Return [x, y] of the center of cell containing provided text 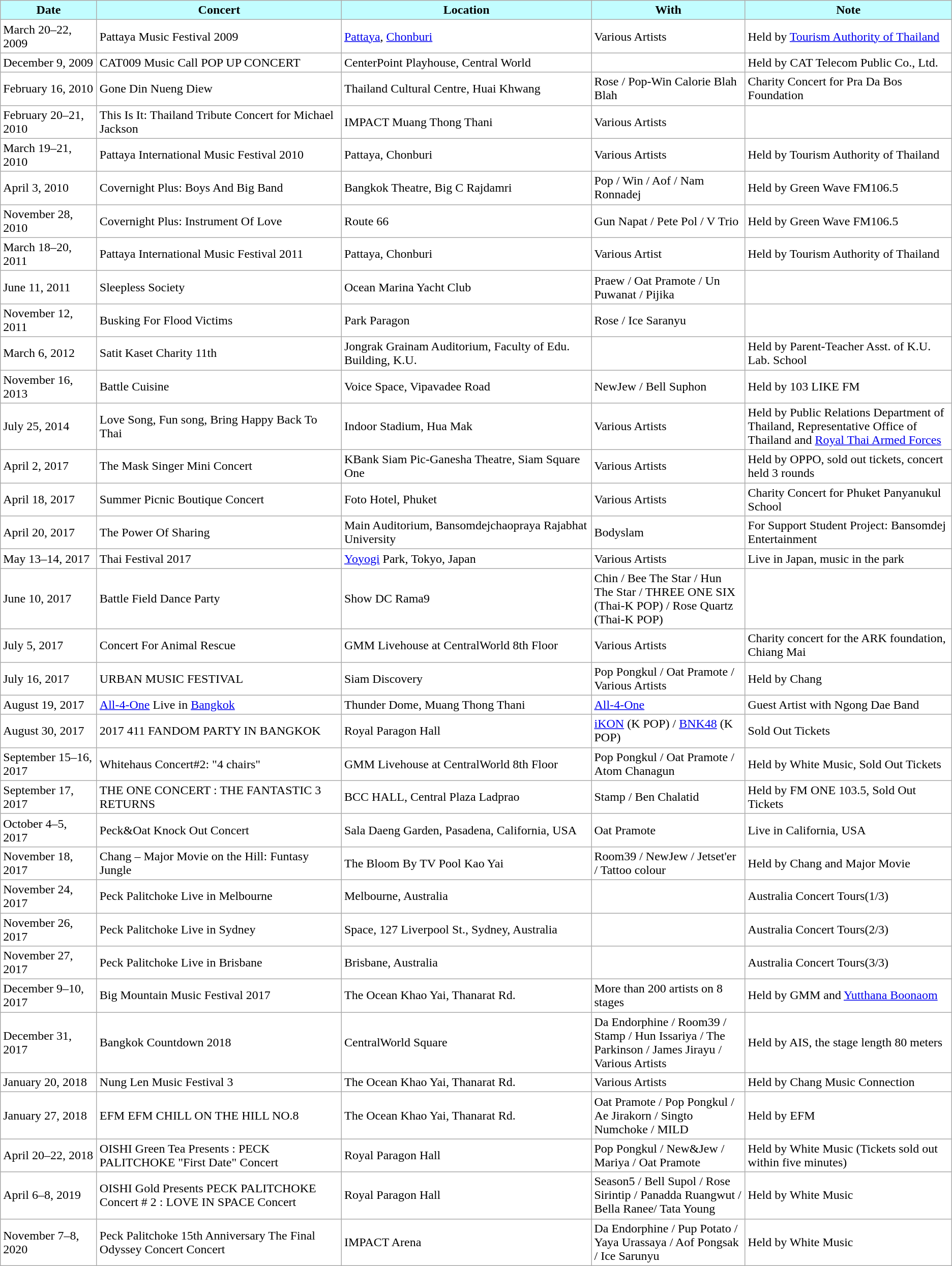
Held by Chang and Major Movie [848, 863]
IMPACT Muang Thong Thani [466, 122]
March 6, 2012 [49, 353]
May 13–14, 2017 [49, 559]
Australia Concert Tours(3/3) [848, 963]
July 25, 2014 [49, 427]
Covernight Plus: Boys And Big Band [219, 188]
Held by White Music, Sold Out Tickets [848, 764]
March 18–20, 2011 [49, 254]
November 12, 2011 [49, 320]
Yoyogi Park, Tokyo, Japan [466, 559]
More than 200 artists on 8 stages [668, 996]
iKON (K POP) / BNK48 (K POP) [668, 731]
Thailand Cultural Centre, Huai Khwang [466, 88]
Ocean Marina Yacht Club [466, 287]
Thunder Dome, Muang Thong Thani [466, 705]
Concert For Animal Rescue [219, 646]
Summer Picnic Boutique Concert [219, 499]
January 27, 2018 [49, 1116]
Live in California, USA [848, 830]
April 6–8, 2019 [49, 1195]
April 3, 2010 [49, 188]
Battle Cuisine [219, 386]
Concert [219, 10]
Date [49, 10]
Peck&Oat Knock Out Concert [219, 830]
Voice Space, Vipavadee Road [466, 386]
Gone Din Nueng Diew [219, 88]
Held by Chang [848, 678]
July 5, 2017 [49, 646]
Rose / Ice Saranyu [668, 320]
Jongrak Grainam Auditorium, Faculty of Edu. Building, K.U. [466, 353]
September 15–16, 2017 [49, 764]
Oat Pramote [668, 830]
Pop / Win / Aof / Nam Ronnadej [668, 188]
IMPACT Arena [466, 1242]
March 19–21, 2010 [49, 155]
NewJew / Bell Suphon [668, 386]
Nung Len Music Festival 3 [219, 1082]
January 20, 2018 [49, 1082]
Show DC Rama9 [466, 599]
Satit Kaset Charity 11th [219, 353]
Peck Palitchoke Live in Sydney [219, 929]
Australia Concert Tours(1/3) [848, 896]
URBAN MUSIC FESTIVAL [219, 678]
Pop Pongkul / Oat Pramote / Various Artists [668, 678]
Held by Public Relations Department of Thailand, Representative Office of Thailand and Royal Thai Armed Forces [848, 427]
Chang – Major Movie on the Hill: Funtasy Jungle [219, 863]
Space, 127 Liverpool St., Sydney, Australia [466, 929]
June 10, 2017 [49, 599]
November 27, 2017 [49, 963]
Season5 / Bell Supol / Rose Sirintip / Panadda Ruangwut / Bella Ranee/ Tata Young [668, 1195]
Held by EFM [848, 1116]
March 20–22, 2009 [49, 37]
Sleepless Society [219, 287]
Guest Artist with Ngong Dae Band [848, 705]
This Is It: Thailand Tribute Concert for Michael Jackson [219, 122]
November 7–8, 2020 [49, 1242]
February 16, 2010 [49, 88]
The Power Of Sharing [219, 533]
Route 66 [466, 221]
April 2, 2017 [49, 467]
CenterPoint Playhouse, Central World [466, 63]
KBank Siam Pic-Ganesha Theatre, Siam Square One [466, 467]
Gun Napat / Pete Pol / V Trio [668, 221]
Praew / Oat Pramote / Un Puwanat / Pijika [668, 287]
Held by GMM and Yutthana Boonaom [848, 996]
November 28, 2010 [49, 221]
THE ONE CONCERT : THE FANTASTIC 3 RETURNS [219, 797]
Big Mountain Music Festival 2017 [219, 996]
Whitehaus Concert#2: "4 chairs" [219, 764]
Melbourne, Australia [466, 896]
September 17, 2017 [49, 797]
Australia Concert Tours(2/3) [848, 929]
Held by AIS, the stage length 80 meters [848, 1042]
December 9, 2009 [49, 63]
November 26, 2017 [49, 929]
November 18, 2017 [49, 863]
Covernight Plus: Instrument Of Love [219, 221]
Location [466, 10]
August 19, 2017 [49, 705]
Held by White Music (Tickets sold out within five minutes) [848, 1155]
CentralWorld Square [466, 1042]
Pattaya International Music Festival 2010 [219, 155]
December 31, 2017 [49, 1042]
Held by 103 LIKE FM [848, 386]
EFM EFM CHILL ON THE HILL NO.8 [219, 1116]
Stamp / Ben Chalatid [668, 797]
Siam Discovery [466, 678]
December 9–10, 2017 [49, 996]
July 16, 2017 [49, 678]
Da Endorphine / Pup Potato / Yaya Urassaya / Aof Pongsak / Ice Sarunyu [668, 1242]
June 11, 2011 [49, 287]
Pattaya International Music Festival 2011 [219, 254]
The Mask Singer Mini Concert [219, 467]
Note [848, 10]
April 20, 2017 [49, 533]
The Bloom By TV Pool Kao Yai [466, 863]
August 30, 2017 [49, 731]
Love Song, Fun song, Bring Happy Back To Thai [219, 427]
All-4-One [668, 705]
Park Paragon [466, 320]
Busking For Flood Victims [219, 320]
Pattaya Music Festival 2009 [219, 37]
Foto Hotel, Phuket [466, 499]
For Support Student Project: Bansomdej Entertainment [848, 533]
Charity Concert for Pra Da Bos Foundation [848, 88]
CAT009 Music Call POP UP CONCERT [219, 63]
Da Endorphine / Room39 / Stamp / Hun Issariya / The Parkinson / James Jirayu / Various Artists [668, 1042]
Various Artist [668, 254]
All-4-One Live in Bangkok [219, 705]
Thai Festival 2017 [219, 559]
Peck Palitchoke 15th Anniversary The Final Odyssey Concert Concert [219, 1242]
Main Auditorium, Bansomdejchaopraya Rajabhat University [466, 533]
OISHI Green Tea Presents : PECK PALITCHOKE "First Date" Concert [219, 1155]
Brisbane, Australia [466, 963]
April 18, 2017 [49, 499]
November 24, 2017 [49, 896]
Sold Out Tickets [848, 731]
Chin / Bee The Star / Hun The Star / THREE ONE SIX (Thai-K POP) / Rose Quartz (Thai-K POP) [668, 599]
Charity Concert for Phuket Panyanukul School [848, 499]
Bangkok Countdown 2018 [219, 1042]
Held by Parent-Teacher Asst. of K.U. Lab. School [848, 353]
Peck Palitchoke Live in Melbourne [219, 896]
Pop Pongkul / Oat Pramote / Atom Chanagun [668, 764]
October 4–5, 2017 [49, 830]
Held by OPPO, sold out tickets, concert held 3 rounds [848, 467]
Live in Japan, music in the park [848, 559]
With [668, 10]
Held by FM ONE 103.5, Sold Out Tickets [848, 797]
November 16, 2013 [49, 386]
Held by Chang Music Connection [848, 1082]
April 20–22, 2018 [49, 1155]
Charity concert for the ARK foundation, Chiang Mai [848, 646]
Indoor Stadium, Hua Mak [466, 427]
Bodyslam [668, 533]
Rose / Pop-Win Calorie Blah Blah [668, 88]
Battle Field Dance Party [219, 599]
BCC HALL, Central Plaza Ladprao [466, 797]
Oat Pramote / Pop Pongkul / Ae Jirakorn / Singto Numchoke / MILD [668, 1116]
Room39 / NewJew / Jetset'er / Tattoo colour [668, 863]
Sala Daeng Garden, Pasadena, California, USA [466, 830]
Held by CAT Telecom Public Co., Ltd. [848, 63]
February 20–21, 2010 [49, 122]
Bangkok Theatre, Big C Rajdamri [466, 188]
2017 411 FANDOM PARTY IN BANGKOK [219, 731]
OISHI Gold Presents PECK PALITCHOKE Concert # 2 : LOVE IN SPACE Concert [219, 1195]
Pop Pongkul / New&Jew / Mariya / Oat Pramote [668, 1155]
Peck Palitchoke Live in Brisbane [219, 963]
